Locate the cell with the specified text and output its (x, y) center coordinate. 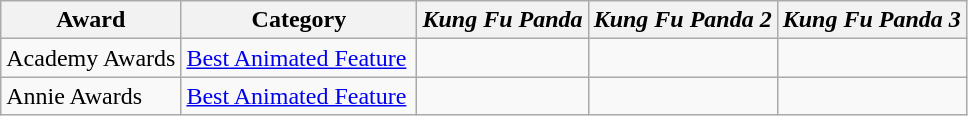
Kung Fu Panda 2 (682, 20)
Kung Fu Panda (502, 20)
Award (91, 20)
Annie Awards (91, 96)
Kung Fu Panda 3 (872, 20)
Academy Awards (91, 58)
Category (299, 20)
